Search for the cell housing the specified text and yield its (X, Y) center coordinate. 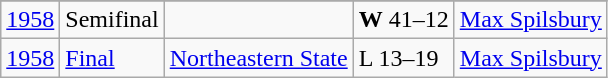
W 41–12 (404, 20)
Northeastern State (258, 58)
Final (112, 58)
Semifinal (112, 20)
L 13–19 (404, 58)
